From the cell containing the given text, extract its center point as [x, y] coordinate. 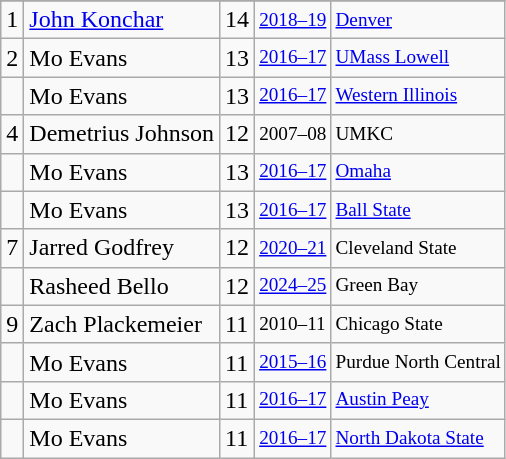
Rasheed Bello [122, 286]
Green Bay [418, 286]
9 [12, 324]
7 [12, 248]
2007–08 [293, 134]
2024–25 [293, 286]
UMKC [418, 134]
Ball State [418, 210]
2010–11 [293, 324]
Cleveland State [418, 248]
2 [12, 58]
Jarred Godfrey [122, 248]
Chicago State [418, 324]
Demetrius Johnson [122, 134]
2018–19 [293, 20]
John Konchar [122, 20]
Omaha [418, 172]
Purdue North Central [418, 362]
1 [12, 20]
Austin Peay [418, 400]
UMass Lowell [418, 58]
14 [238, 20]
2015–16 [293, 362]
4 [12, 134]
Western Illinois [418, 96]
2020–21 [293, 248]
North Dakota State [418, 438]
Denver [418, 20]
Zach Plackemeier [122, 324]
